Provide the [x, y] coordinate of the cell's center where the given text is located.  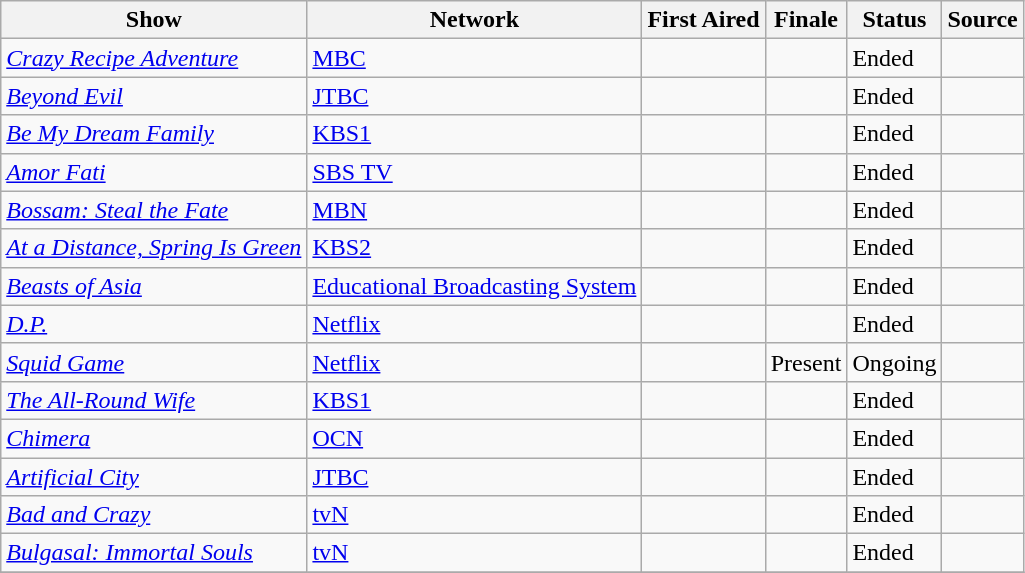
Finale [806, 20]
Bossam: Steal the Fate [154, 210]
Status [894, 20]
Be My Dream Family [154, 134]
The All-Round Wife [154, 400]
Bulgasal: Immortal Souls [154, 553]
D.P. [154, 324]
Show [154, 20]
Artificial City [154, 477]
OCN [474, 438]
Bad and Crazy [154, 515]
Beasts of Asia [154, 286]
MBC [474, 58]
Amor Fati [154, 172]
Educational Broadcasting System [474, 286]
Chimera [154, 438]
Ongoing [894, 362]
Present [806, 362]
Crazy Recipe Adventure [154, 58]
At a Distance, Spring Is Green [154, 248]
Source [982, 20]
First Aired [704, 20]
Squid Game [154, 362]
SBS TV [474, 172]
Network [474, 20]
Beyond Evil [154, 96]
MBN [474, 210]
KBS2 [474, 248]
